Detect which cell encompasses the target text, then output its (X, Y) center coordinate. 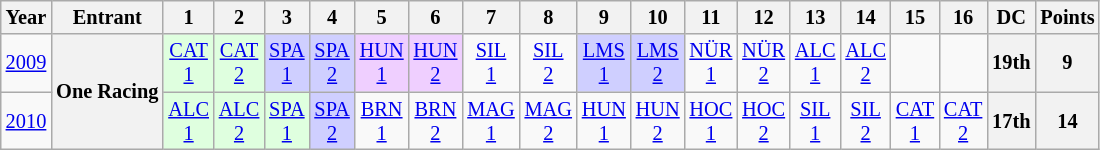
17th (1011, 121)
NÜR2 (764, 63)
2009 (26, 63)
13 (815, 17)
2010 (26, 121)
12 (764, 17)
HOC1 (712, 121)
3 (286, 17)
19th (1011, 63)
DC (1011, 17)
4 (332, 17)
10 (658, 17)
NÜR1 (712, 63)
HOC2 (764, 121)
15 (915, 17)
BRN1 (382, 121)
Year (26, 17)
LMS1 (604, 63)
One Racing (107, 92)
LMS2 (658, 63)
11 (712, 17)
7 (490, 17)
5 (382, 17)
MAG1 (490, 121)
1 (188, 17)
2 (239, 17)
BRN2 (436, 121)
6 (436, 17)
MAG2 (548, 121)
8 (548, 17)
Entrant (107, 17)
16 (963, 17)
Points (1067, 17)
